Identify which cell holds the provided text, then report its (x, y) central coordinate. 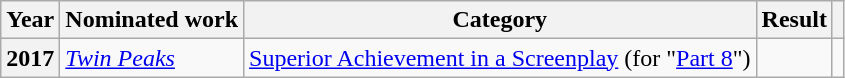
Twin Peaks (152, 58)
2017 (30, 58)
Category (500, 20)
Nominated work (152, 20)
Superior Achievement in a Screenplay (for "Part 8") (500, 58)
Year (30, 20)
Result (794, 20)
